Detect which cell encompasses the target text, then output its [X, Y] center coordinate. 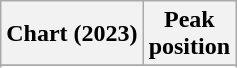
Peakposition [189, 34]
Chart (2023) [72, 34]
